Scan for the cell matching the given text and deliver its [X, Y] coordinate at center. 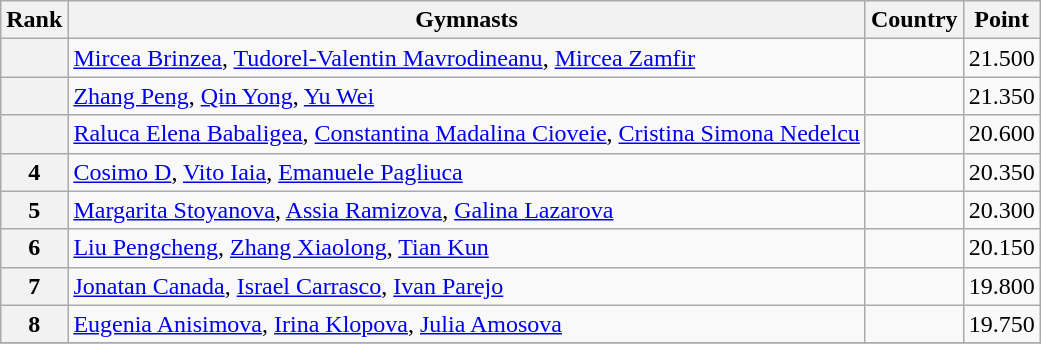
20.350 [1002, 172]
Raluca Elena Babaligea, Constantina Madalina Cioveie, Cristina Simona Nedelcu [467, 134]
6 [34, 248]
Rank [34, 20]
8 [34, 324]
Point [1002, 20]
Country [914, 20]
5 [34, 210]
20.600 [1002, 134]
21.350 [1002, 96]
Zhang Peng, Qin Yong, Yu Wei [467, 96]
19.750 [1002, 324]
Liu Pengcheng, Zhang Xiaolong, Tian Kun [467, 248]
20.300 [1002, 210]
Gymnasts [467, 20]
Margarita Stoyanova, Assia Ramizova, Galina Lazarova [467, 210]
20.150 [1002, 248]
4 [34, 172]
Jonatan Canada, Israel Carrasco, Ivan Parejo [467, 286]
Cosimo D, Vito Iaia, Emanuele Pagliuca [467, 172]
7 [34, 286]
21.500 [1002, 58]
Mircea Brinzea, Tudorel-Valentin Mavrodineanu, Mircea Zamfir [467, 58]
19.800 [1002, 286]
Eugenia Anisimova, Irina Klopova, Julia Amosova [467, 324]
